Pinpoint the cell where the given text exists, returning its (x, y) midpoint coordinate. 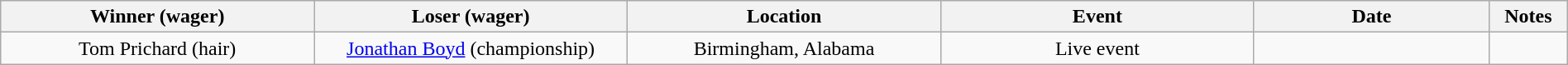
Winner (wager) (157, 17)
Event (1097, 17)
Loser (wager) (471, 17)
Date (1371, 17)
Live event (1097, 48)
Jonathan Boyd (championship) (471, 48)
Tom Prichard (hair) (157, 48)
Notes (1528, 17)
Location (784, 17)
Birmingham, Alabama (784, 48)
